Search for the cell housing the specified text and yield its (x, y) center coordinate. 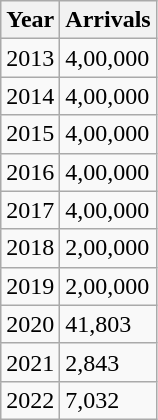
2,843 (108, 362)
2018 (30, 248)
2017 (30, 210)
Year (30, 20)
2022 (30, 400)
2013 (30, 58)
2014 (30, 96)
7,032 (108, 400)
2016 (30, 172)
Arrivals (108, 20)
41,803 (108, 324)
2021 (30, 362)
2019 (30, 286)
2020 (30, 324)
2015 (30, 134)
